Locate the cell with the specified text and output its (X, Y) center coordinate. 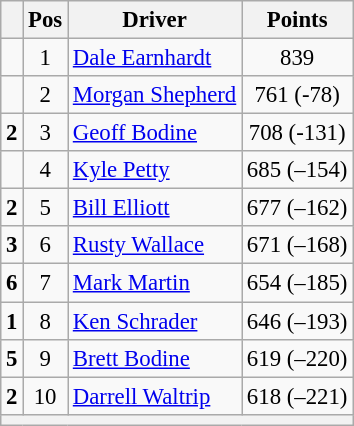
Darrell Waltrip (155, 396)
8 (46, 321)
Kyle Petty (155, 170)
10 (46, 396)
Points (298, 20)
9 (46, 358)
619 (–220) (298, 358)
Rusty Wallace (155, 245)
Morgan Shepherd (155, 95)
Brett Bodine (155, 358)
646 (–193) (298, 321)
685 (–154) (298, 170)
Geoff Bodine (155, 133)
Dale Earnhardt (155, 58)
Ken Schrader (155, 321)
654 (–185) (298, 283)
708 (-131) (298, 133)
839 (298, 58)
618 (–221) (298, 396)
Bill Elliott (155, 208)
Driver (155, 20)
Mark Martin (155, 283)
677 (–162) (298, 208)
Pos (46, 20)
671 (–168) (298, 245)
4 (46, 170)
7 (46, 283)
761 (-78) (298, 95)
